Scan for the cell matching the given text and deliver its [X, Y] coordinate at center. 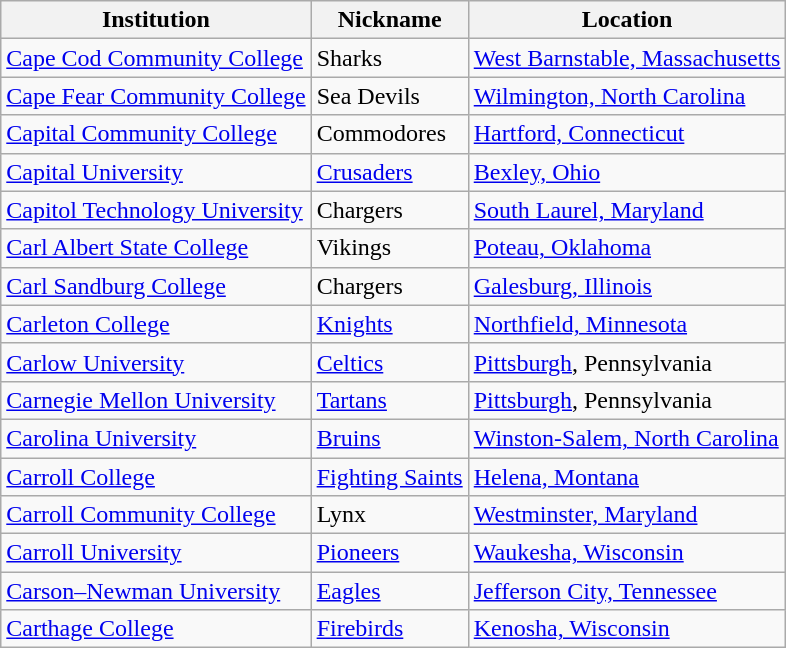
Carroll University [156, 553]
West Barnstable, Massachusetts [627, 58]
Vikings [390, 248]
Sea Devils [390, 96]
Helena, Montana [627, 477]
Westminster, Maryland [627, 515]
Location [627, 20]
Celtics [390, 362]
Carroll Community College [156, 515]
Bruins [390, 438]
Carroll College [156, 477]
Commodores [390, 134]
Crusaders [390, 172]
Lynx [390, 515]
Cape Cod Community College [156, 58]
Pioneers [390, 553]
Capital University [156, 172]
Tartans [390, 400]
Cape Fear Community College [156, 96]
Carthage College [156, 629]
Carolina University [156, 438]
Wilmington, North Carolina [627, 96]
Northfield, Minnesota [627, 324]
Kenosha, Wisconsin [627, 629]
Fighting Saints [390, 477]
Carlow University [156, 362]
Nickname [390, 20]
Carnegie Mellon University [156, 400]
Eagles [390, 591]
Poteau, Oklahoma [627, 248]
Capitol Technology University [156, 210]
Firebirds [390, 629]
Sharks [390, 58]
Carson–Newman University [156, 591]
Carl Sandburg College [156, 286]
Galesburg, Illinois [627, 286]
Institution [156, 20]
Capital Community College [156, 134]
Bexley, Ohio [627, 172]
Knights [390, 324]
South Laurel, Maryland [627, 210]
Jefferson City, Tennessee [627, 591]
Carl Albert State College [156, 248]
Hartford, Connecticut [627, 134]
Carleton College [156, 324]
Waukesha, Wisconsin [627, 553]
Winston-Salem, North Carolina [627, 438]
